Return the (X, Y) coordinate for the center point of the cell that contains the specified text.  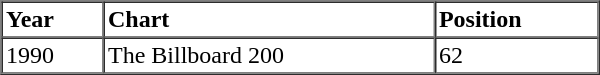
Position (516, 20)
1990 (53, 56)
Year (53, 20)
The Billboard 200 (268, 56)
Chart (268, 20)
62 (516, 56)
